Scan for the cell matching the given text and deliver its [X, Y] coordinate at center. 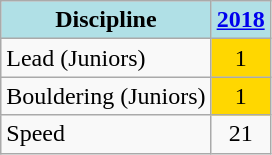
2018 [240, 20]
Discipline [106, 20]
Speed [106, 134]
21 [240, 134]
Lead (Juniors) [106, 58]
Bouldering (Juniors) [106, 96]
